Capture the cell that displays the provided text and extract its (x, y) central coordinate. 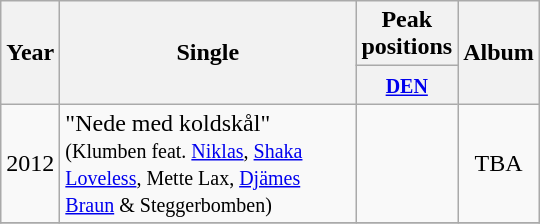
TBA (499, 164)
Peak positions (407, 34)
Year (30, 52)
Single (208, 52)
Album (499, 52)
DEN (407, 85)
"Nede med koldskål"(Klumben feat. Niklas, Shaka Loveless, Mette Lax, Djämes Braun & Steggerbomben) (208, 164)
2012 (30, 164)
